Capture the cell that displays the provided text and extract its [X, Y] central coordinate. 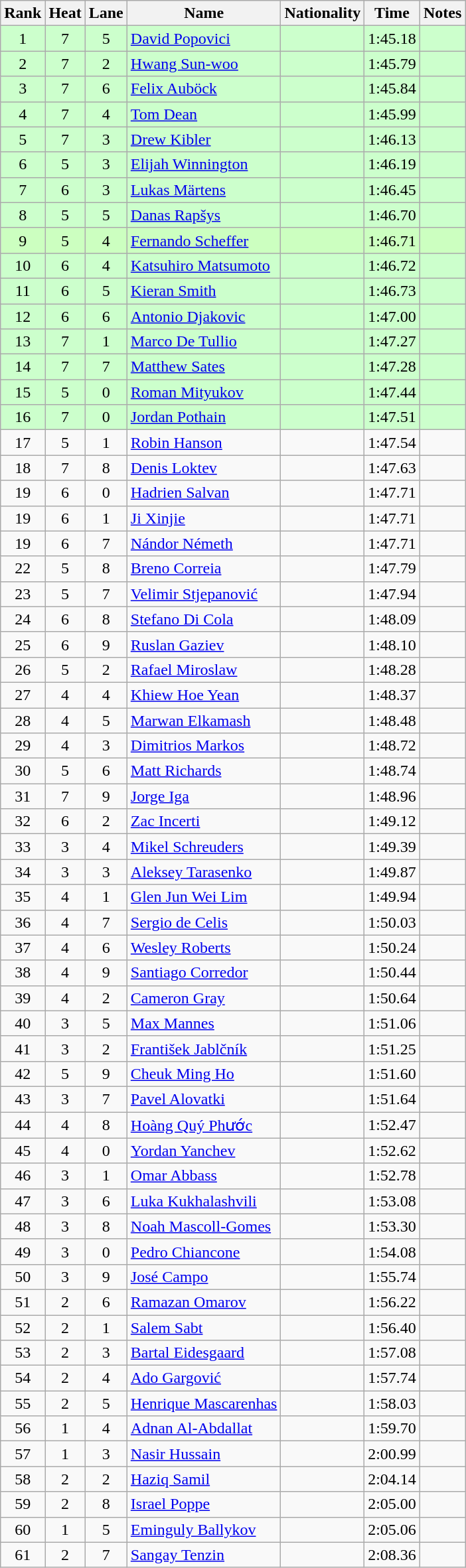
1:54.08 [392, 1251]
1:52.47 [392, 1125]
51 [23, 1302]
39 [23, 998]
Hadrien Salvan [204, 493]
49 [23, 1251]
1:50.64 [392, 998]
Marwan Elkamash [204, 720]
60 [23, 1530]
1:46.13 [392, 139]
Cheuk Ming Ho [204, 1074]
1:45.99 [392, 114]
Max Mannes [204, 1023]
Jordan Pothain [204, 417]
1:46.70 [392, 215]
17 [23, 443]
Breno Correia [204, 569]
2:08.36 [392, 1555]
1:50.24 [392, 948]
36 [23, 922]
Stefano Di Cola [204, 619]
1:51.06 [392, 1023]
1:45.18 [392, 38]
34 [23, 872]
Felix Auböck [204, 89]
Fernando Scheffer [204, 240]
Name [204, 13]
47 [23, 1201]
Zac Incerti [204, 821]
1:47.44 [392, 392]
1:48.48 [392, 720]
44 [23, 1125]
Mikel Schreuders [204, 847]
1:48.72 [392, 746]
Matt Richards [204, 771]
1:47.00 [392, 317]
Aleksey Tarasenko [204, 872]
16 [23, 417]
Antonio Djakovic [204, 317]
40 [23, 1023]
1:49.12 [392, 821]
David Popovici [204, 38]
58 [23, 1479]
27 [23, 695]
Omar Abbass [204, 1176]
57 [23, 1454]
54 [23, 1378]
Ramazan Omarov [204, 1302]
14 [23, 367]
1:51.25 [392, 1048]
1:56.22 [392, 1302]
46 [23, 1176]
Santiago Corredor [204, 973]
30 [23, 771]
45 [23, 1151]
Dimitrios Markos [204, 746]
Ruslan Gaziev [204, 644]
43 [23, 1099]
1:57.74 [392, 1378]
1:57.08 [392, 1353]
Rank [23, 13]
Yordan Yanchev [204, 1151]
11 [23, 291]
Velimir Stjepanović [204, 594]
Katsuhiro Matsumoto [204, 265]
26 [23, 670]
Denis Loktev [204, 468]
1:47.28 [392, 367]
61 [23, 1555]
Drew Kibler [204, 139]
2:05.00 [392, 1504]
33 [23, 847]
2:04.14 [392, 1479]
Jorge Iga [204, 796]
24 [23, 619]
1:50.44 [392, 973]
Israel Poppe [204, 1504]
1:50.03 [392, 922]
48 [23, 1226]
Luka Kukhalashvili [204, 1201]
1:47.51 [392, 417]
1:51.64 [392, 1099]
Noah Mascoll-Gomes [204, 1226]
1:49.39 [392, 847]
Roman Mityukov [204, 392]
38 [23, 973]
1:46.73 [392, 291]
1:47.79 [392, 569]
Wesley Roberts [204, 948]
Nasir Hussain [204, 1454]
1:53.08 [392, 1201]
1:58.03 [392, 1403]
1:59.70 [392, 1429]
15 [23, 392]
Hoàng Quý Phước [204, 1125]
Nationality [323, 13]
1:49.94 [392, 897]
1:48.09 [392, 619]
37 [23, 948]
Cameron Gray [204, 998]
28 [23, 720]
2:05.06 [392, 1530]
1:46.19 [392, 165]
18 [23, 468]
Rafael Miroslaw [204, 670]
1:48.10 [392, 644]
Glen Jun Wei Lim [204, 897]
Pedro Chiancone [204, 1251]
Marco De Tullio [204, 342]
10 [23, 265]
1:52.78 [392, 1176]
1:47.94 [392, 594]
29 [23, 746]
35 [23, 897]
31 [23, 796]
Ado Gargović [204, 1378]
José Campo [204, 1277]
1:56.40 [392, 1328]
1:45.79 [392, 64]
Hwang Sun-woo [204, 64]
32 [23, 821]
Sangay Tenzin [204, 1555]
Robin Hanson [204, 443]
Bartal Eidesgaard [204, 1353]
Danas Rapšys [204, 215]
Khiew Hoe Yean [204, 695]
41 [23, 1048]
13 [23, 342]
1:46.71 [392, 240]
1:53.30 [392, 1226]
55 [23, 1403]
Lukas Märtens [204, 190]
1:52.62 [392, 1151]
Kieran Smith [204, 291]
Eminguly Ballykov [204, 1530]
František Jablčník [204, 1048]
1:46.72 [392, 265]
Elijah Winnington [204, 165]
Salem Sabt [204, 1328]
50 [23, 1277]
1:51.60 [392, 1074]
Adnan Al-Abdallat [204, 1429]
Matthew Sates [204, 367]
Lane [106, 13]
1:48.74 [392, 771]
42 [23, 1074]
25 [23, 644]
Henrique Mascarenhas [204, 1403]
Ji Xinjie [204, 518]
23 [23, 594]
52 [23, 1328]
Nándor Németh [204, 543]
56 [23, 1429]
1:48.28 [392, 670]
Sergio de Celis [204, 922]
12 [23, 317]
Pavel Alovatki [204, 1099]
53 [23, 1353]
1:55.74 [392, 1277]
Heat [65, 13]
Tom Dean [204, 114]
Haziq Samil [204, 1479]
2:00.99 [392, 1454]
Time [392, 13]
22 [23, 569]
Notes [442, 13]
1:48.96 [392, 796]
1:45.84 [392, 89]
1:48.37 [392, 695]
59 [23, 1504]
1:47.63 [392, 468]
1:47.27 [392, 342]
1:46.45 [392, 190]
1:49.87 [392, 872]
1:47.54 [392, 443]
